Identify which cell holds the provided text, then report its [X, Y] central coordinate. 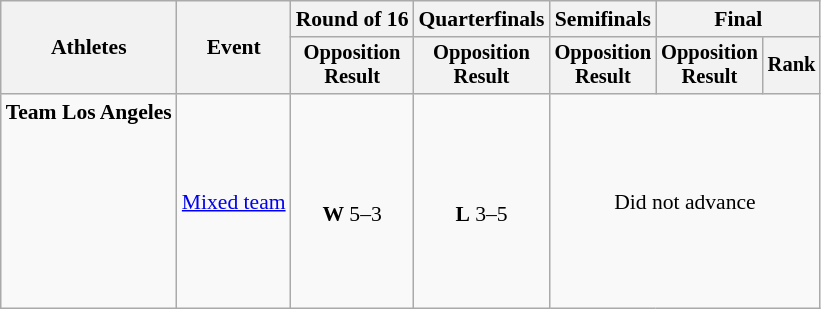
Mixed team [234, 201]
Round of 16 [352, 19]
Team Los Angeles [89, 201]
Rank [792, 66]
Semifinals [604, 19]
Quarterfinals [482, 19]
Final [738, 19]
W 5–3 [352, 201]
L 3–5 [482, 201]
Athletes [89, 48]
Event [234, 48]
Did not advance [686, 201]
